Determine the [X, Y] coordinate at the center of the cell enclosing the given text.  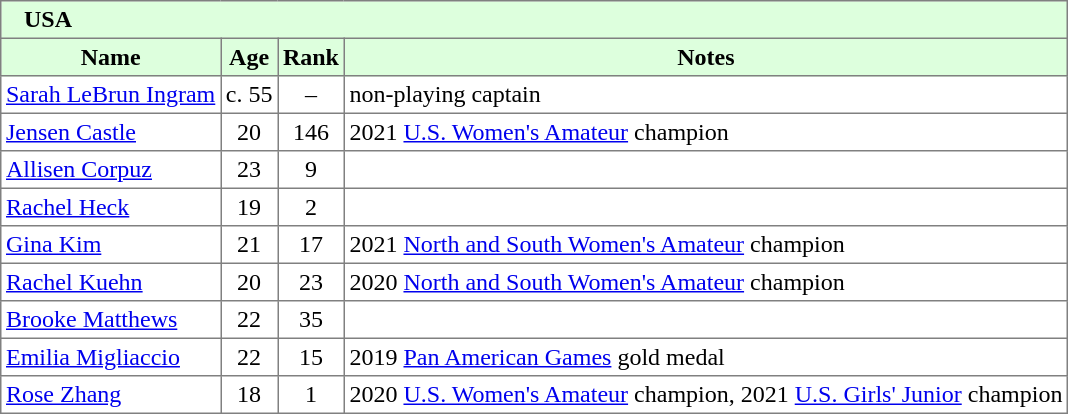
Rank [312, 57]
1 [312, 395]
Age [250, 57]
non-playing captain [706, 95]
Name [111, 57]
21 [250, 245]
17 [312, 245]
9 [312, 170]
2020 U.S. Women's Amateur champion, 2021 U.S. Girls' Junior champion [706, 395]
18 [250, 395]
2021 U.S. Women's Amateur champion [706, 132]
Gina Kim [111, 245]
Sarah LeBrun Ingram [111, 95]
15 [312, 357]
Rose Zhang [111, 395]
Notes [706, 57]
Emilia Migliaccio [111, 357]
Allisen Corpuz [111, 170]
2019 Pan American Games gold medal [706, 357]
146 [312, 132]
USA [534, 20]
Brooke Matthews [111, 320]
2020 North and South Women's Amateur champion [706, 282]
2 [312, 207]
19 [250, 207]
Rachel Kuehn [111, 282]
2021 North and South Women's Amateur champion [706, 245]
Rachel Heck [111, 207]
35 [312, 320]
c. 55 [250, 95]
– [312, 95]
Jensen Castle [111, 132]
